Detect which cell encompasses the target text, then output its (X, Y) center coordinate. 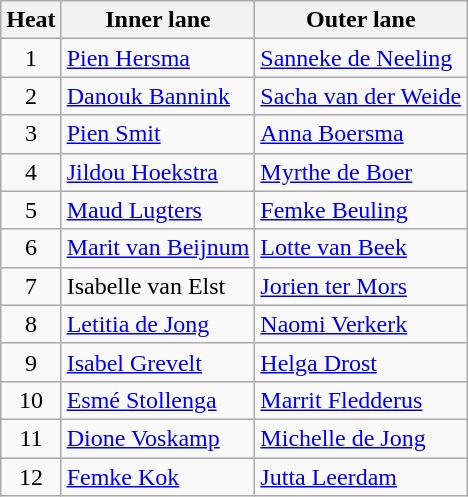
Sanneke de Neeling (361, 58)
Helga Drost (361, 362)
9 (31, 362)
3 (31, 134)
Myrthe de Boer (361, 172)
10 (31, 400)
Naomi Verkerk (361, 324)
Femke Kok (158, 477)
7 (31, 286)
Dione Voskamp (158, 438)
Pien Smit (158, 134)
Michelle de Jong (361, 438)
12 (31, 477)
5 (31, 210)
Letitia de Jong (158, 324)
Maud Lugters (158, 210)
Heat (31, 20)
2 (31, 96)
Esmé Stollenga (158, 400)
Danouk Bannink (158, 96)
8 (31, 324)
4 (31, 172)
Marit van Beijnum (158, 248)
Jorien ter Mors (361, 286)
1 (31, 58)
6 (31, 248)
Jutta Leerdam (361, 477)
Pien Hersma (158, 58)
Jildou Hoekstra (158, 172)
Anna Boersma (361, 134)
Sacha van der Weide (361, 96)
Femke Beuling (361, 210)
Lotte van Beek (361, 248)
Inner lane (158, 20)
Marrit Fledderus (361, 400)
Outer lane (361, 20)
Isabelle van Elst (158, 286)
Isabel Grevelt (158, 362)
11 (31, 438)
